Capture the cell that displays the provided text and extract its (x, y) central coordinate. 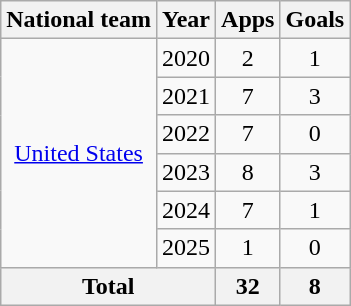
Total (108, 286)
2023 (186, 172)
2021 (186, 96)
2024 (186, 210)
United States (79, 153)
2020 (186, 58)
National team (79, 20)
Apps (248, 20)
Goals (315, 20)
Year (186, 20)
32 (248, 286)
2025 (186, 248)
2 (248, 58)
2022 (186, 134)
